From the cell containing the given text, extract its center point as (x, y) coordinate. 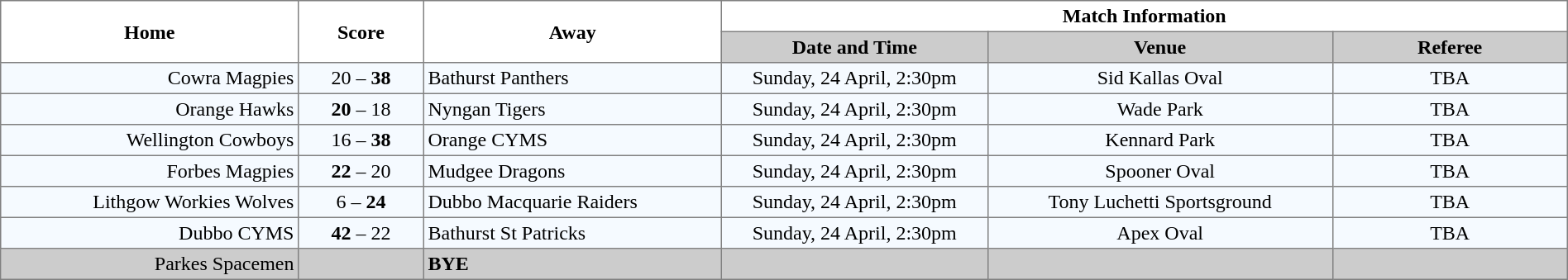
Sid Kallas Oval (1159, 78)
Bathurst St Patricks (572, 233)
Lithgow Workies Wolves (150, 202)
Mudgee Dragons (572, 171)
Orange CYMS (572, 140)
Apex Oval (1159, 233)
Score (361, 31)
Home (150, 31)
Away (572, 31)
Dubbo Macquarie Raiders (572, 202)
20 – 18 (361, 109)
Date and Time (854, 47)
Wade Park (1159, 109)
Nyngan Tigers (572, 109)
Forbes Magpies (150, 171)
Kennard Park (1159, 140)
Parkes Spacemen (150, 264)
Orange Hawks (150, 109)
16 – 38 (361, 140)
Venue (1159, 47)
Dubbo CYMS (150, 233)
22 – 20 (361, 171)
6 – 24 (361, 202)
Referee (1450, 47)
Tony Luchetti Sportsground (1159, 202)
BYE (572, 264)
Bathurst Panthers (572, 78)
Match Information (1145, 17)
42 – 22 (361, 233)
Wellington Cowboys (150, 140)
Spooner Oval (1159, 171)
20 – 38 (361, 78)
Cowra Magpies (150, 78)
